Return the (x, y) coordinate for the center point of the cell that contains the specified text.  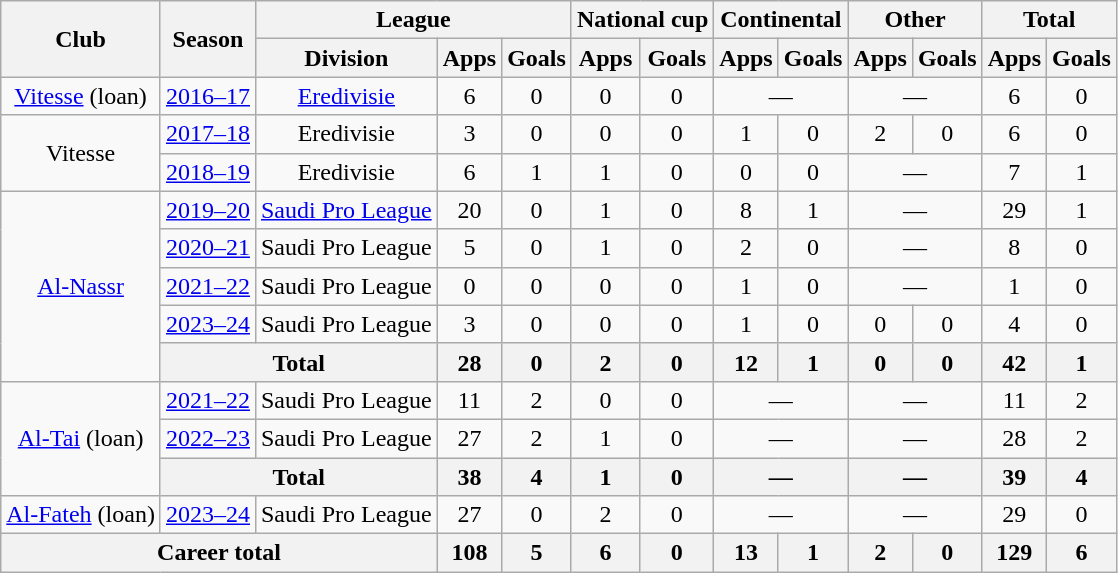
7 (1014, 172)
2020–21 (208, 248)
National cup (642, 20)
129 (1014, 553)
Continental (781, 20)
Other (915, 20)
Career total (219, 553)
Vitesse (81, 153)
2019–20 (208, 210)
20 (469, 210)
13 (746, 553)
Season (208, 39)
2018–19 (208, 172)
League (413, 20)
Vitesse (loan) (81, 96)
2016–17 (208, 96)
42 (1014, 362)
38 (469, 477)
2022–23 (208, 438)
Al-Nassr (81, 286)
2017–18 (208, 134)
12 (746, 362)
Club (81, 39)
39 (1014, 477)
Al-Fateh (loan) (81, 515)
108 (469, 553)
Al-Tai (loan) (81, 438)
Division (346, 58)
